Pinpoint the cell where the given text exists, returning its (X, Y) midpoint coordinate. 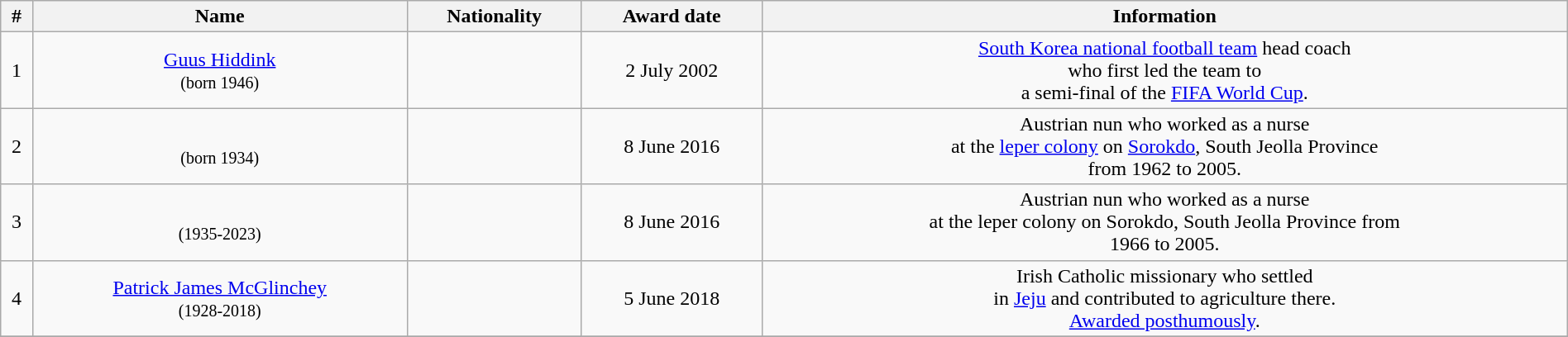
2 (17, 146)
3 (17, 222)
Patrick James McGlinchey(1928-2018) (220, 298)
(1935-2023) (220, 222)
5 June 2018 (672, 298)
Austrian nun who worked as a nurse at the leper colony on Sorokdo, South Jeolla Province from1966 to 2005. (1164, 222)
# (17, 17)
2 July 2002 (672, 70)
Austrian nun who worked as a nurseat the leper colony on Sorokdo, South Jeolla Provincefrom 1962 to 2005. (1164, 146)
4 (17, 298)
Information (1164, 17)
Nationality (495, 17)
Award date (672, 17)
Name (220, 17)
South Korea national football team head coachwho first led the team toa semi-final of the FIFA World Cup. (1164, 70)
1 (17, 70)
Irish Catholic missionary who settledin Jeju and contributed to agriculture there.Awarded posthumously. (1164, 298)
(born 1934) (220, 146)
Guus Hiddink(born 1946) (220, 70)
